Extract the [x, y] coordinate from the center of the cell holding the provided text.  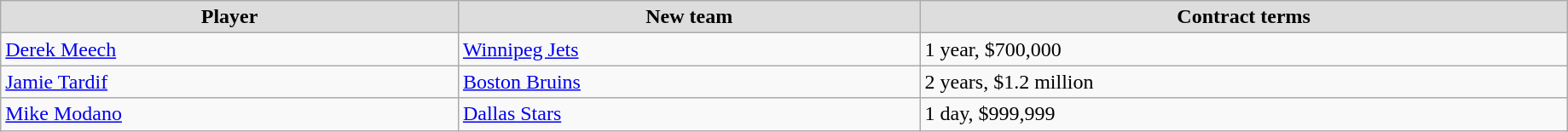
Dallas Stars [689, 114]
New team [689, 17]
Boston Bruins [689, 82]
Winnipeg Jets [689, 49]
1 day, $999,999 [1243, 114]
Derek Meech [230, 49]
1 year, $700,000 [1243, 49]
2 years, $1.2 million [1243, 82]
Player [230, 17]
Jamie Tardif [230, 82]
Contract terms [1243, 17]
Mike Modano [230, 114]
